Identify which cell holds the provided text, then report its (X, Y) central coordinate. 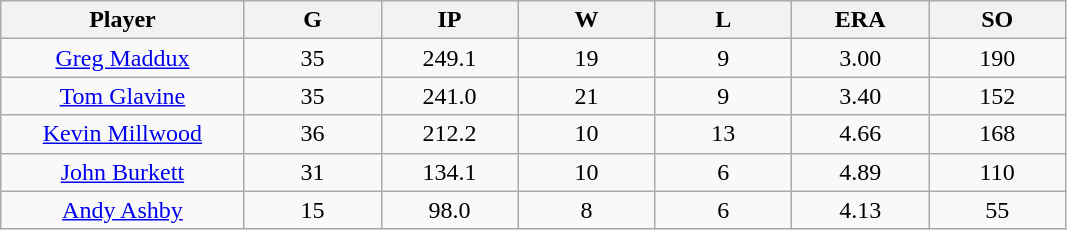
249.1 (450, 58)
4.66 (860, 134)
L (724, 20)
ERA (860, 20)
W (586, 20)
134.1 (450, 172)
Kevin Millwood (122, 134)
31 (312, 172)
3.40 (860, 96)
152 (998, 96)
15 (312, 210)
Greg Maddux (122, 58)
241.0 (450, 96)
110 (998, 172)
19 (586, 58)
Tom Glavine (122, 96)
3.00 (860, 58)
212.2 (450, 134)
John Burkett (122, 172)
168 (998, 134)
21 (586, 96)
8 (586, 210)
55 (998, 210)
SO (998, 20)
4.89 (860, 172)
Player (122, 20)
IP (450, 20)
13 (724, 134)
Andy Ashby (122, 210)
36 (312, 134)
190 (998, 58)
98.0 (450, 210)
4.13 (860, 210)
G (312, 20)
